Extract the [x, y] coordinate from the center of the cell holding the provided text.  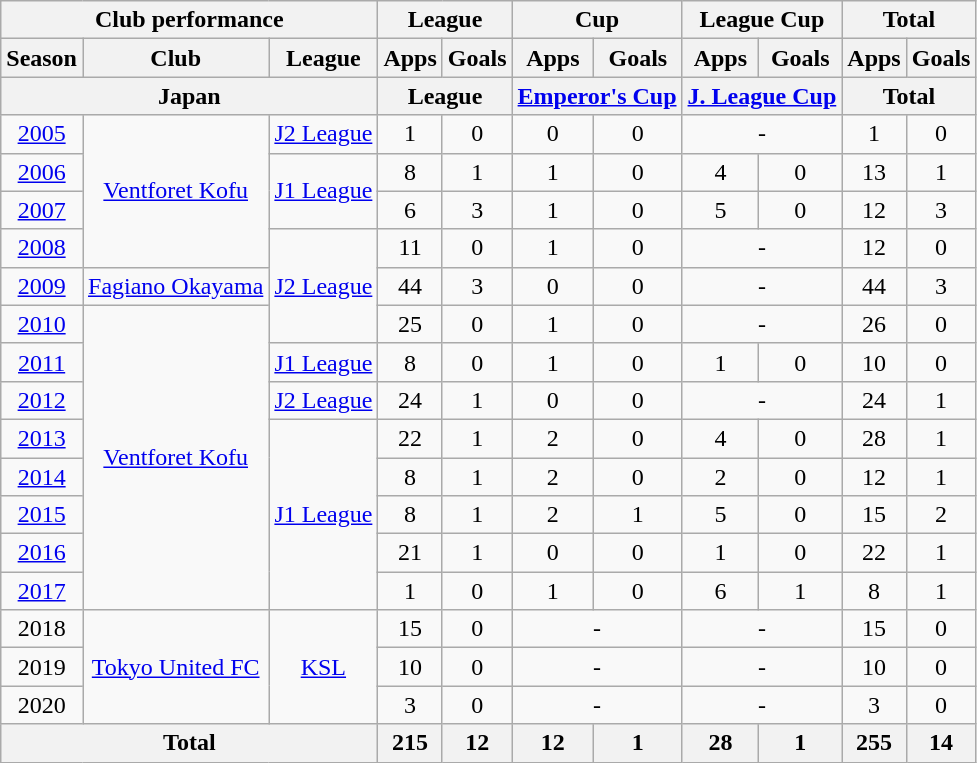
2005 [42, 134]
2020 [42, 705]
2014 [42, 477]
2013 [42, 438]
2009 [42, 286]
25 [410, 324]
26 [874, 324]
Fagiano Okayama [175, 286]
Cup [597, 20]
J. League Cup [762, 96]
League Cup [762, 20]
Tokyo United FC [175, 667]
255 [874, 743]
2007 [42, 210]
Season [42, 58]
2012 [42, 400]
2016 [42, 553]
11 [410, 248]
Japan [190, 96]
13 [874, 172]
2018 [42, 629]
21 [410, 553]
2006 [42, 172]
Emperor's Cup [597, 96]
Club [175, 58]
2017 [42, 591]
Club performance [190, 20]
2015 [42, 515]
2008 [42, 248]
2019 [42, 667]
KSL [324, 667]
2011 [42, 362]
14 [941, 743]
2010 [42, 324]
215 [410, 743]
